Provide the (X, Y) coordinate of the cell's center where the given text is located.  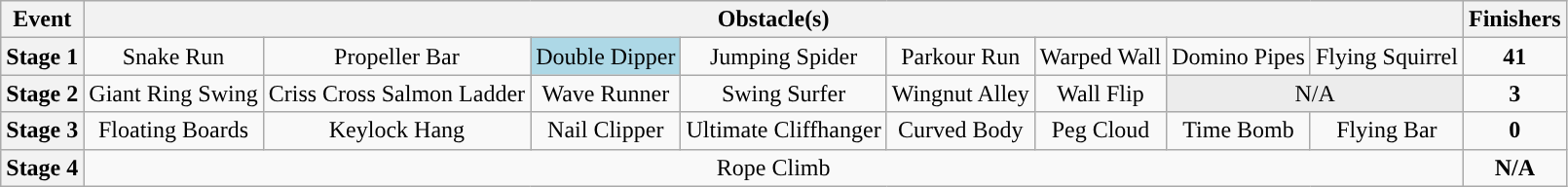
Ultimate Cliffhanger (783, 131)
Parkour Run (960, 56)
Giant Ring Swing (173, 93)
Curved Body (960, 131)
41 (1514, 56)
Finishers (1514, 19)
Flying Bar (1387, 131)
Obstacle(s) (773, 19)
Swing Surfer (783, 93)
Stage 3 (43, 131)
Snake Run (173, 56)
Nail Clipper (606, 131)
Floating Boards (173, 131)
Jumping Spider (783, 56)
3 (1514, 93)
Warped Wall (1101, 56)
Domino Pipes (1239, 56)
Peg Cloud (1101, 131)
Double Dipper (606, 56)
Stage 2 (43, 93)
Stage 4 (43, 168)
Stage 1 (43, 56)
Wingnut Alley (960, 93)
Propeller Bar (396, 56)
Keylock Hang (396, 131)
Criss Cross Salmon Ladder (396, 93)
0 (1514, 131)
Wall Flip (1101, 93)
Event (43, 19)
Rope Climb (773, 168)
Time Bomb (1239, 131)
Flying Squirrel (1387, 56)
Wave Runner (606, 93)
